For the text-containing cell, return its midpoint in (X, Y) coordinate format. 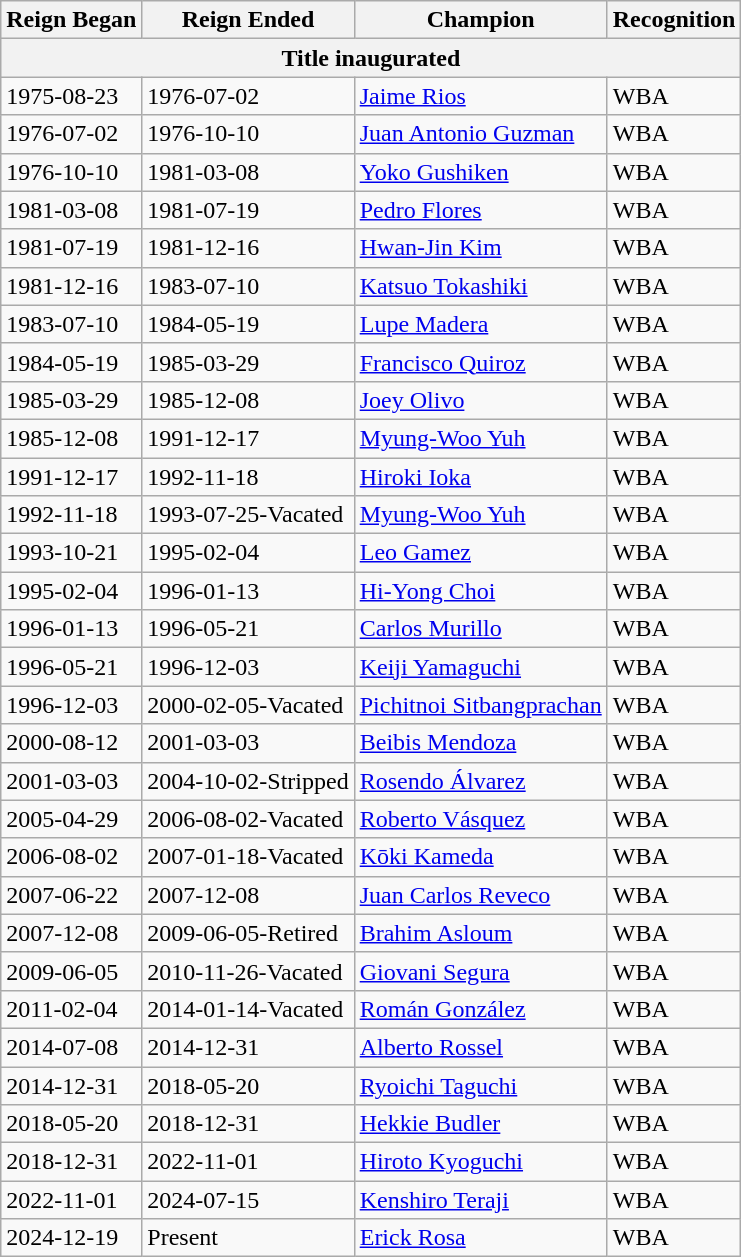
2007-06-22 (72, 895)
Lupe Madera (480, 324)
Brahim Asloum (480, 933)
Hekkie Budler (480, 1124)
Katsuo Tokashiki (480, 286)
2006-08-02-Vacated (248, 819)
Carlos Murillo (480, 629)
2006-08-02 (72, 857)
2014-01-14-Vacated (248, 1009)
Hiroto Kyoguchi (480, 1162)
2014-07-08 (72, 1047)
Rosendo Álvarez (480, 781)
Erick Rosa (480, 1238)
Alberto Rossel (480, 1047)
2009-06-05 (72, 971)
Ryoichi Taguchi (480, 1085)
Title inaugurated (371, 58)
Beibis Mendoza (480, 743)
2024-07-15 (248, 1200)
Roberto Vásquez (480, 819)
2024-12-19 (72, 1238)
Hiroki Ioka (480, 477)
Juan Antonio Guzman (480, 134)
2010-11-26-Vacated (248, 971)
1993-07-25-Vacated (248, 515)
Kenshiro Teraji (480, 1200)
Pedro Flores (480, 210)
1975-08-23 (72, 96)
Juan Carlos Reveco (480, 895)
Present (248, 1238)
2007-01-18-Vacated (248, 857)
Román González (480, 1009)
Joey Olivo (480, 400)
2000-02-05-Vacated (248, 705)
Hi-Yong Choi (480, 591)
Giovani Segura (480, 971)
Leo Gamez (480, 553)
Yoko Gushiken (480, 172)
2000-08-12 (72, 743)
Champion (480, 20)
Kōki Kameda (480, 857)
2005-04-29 (72, 819)
Reign Began (72, 20)
Francisco Quiroz (480, 362)
Reign Ended (248, 20)
2009-06-05-Retired (248, 933)
Hwan-Jin Kim (480, 248)
Keiji Yamaguchi (480, 667)
2004-10-02-Stripped (248, 781)
Recognition (674, 20)
Jaime Rios (480, 96)
2011-02-04 (72, 1009)
Pichitnoi Sitbangprachan (480, 705)
1993-10-21 (72, 553)
